Determine the [X, Y] coordinate at the center of the cell enclosing the given text.  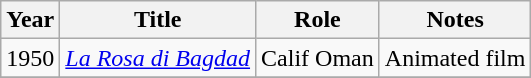
La Rosa di Bagdad [158, 58]
Notes [455, 20]
Title [158, 20]
1950 [30, 58]
Role [318, 20]
Animated film [455, 58]
Calif Oman [318, 58]
Year [30, 20]
